From the cell containing the given text, extract its center point as (X, Y) coordinate. 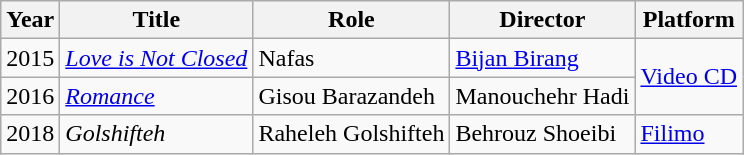
Golshifteh (156, 134)
Manouchehr Hadi (542, 96)
Filimo (689, 134)
Director (542, 20)
Year (30, 20)
Romance (156, 96)
Raheleh Golshifteh (352, 134)
2015 (30, 58)
Video CD (689, 77)
Behrouz Shoeibi (542, 134)
Nafas (352, 58)
Role (352, 20)
Gisou Barazandeh (352, 96)
Love is Not Closed (156, 58)
Bijan Birang (542, 58)
Platform (689, 20)
2018 (30, 134)
Title (156, 20)
2016 (30, 96)
